Locate the cell with the specified text and output its [x, y] center coordinate. 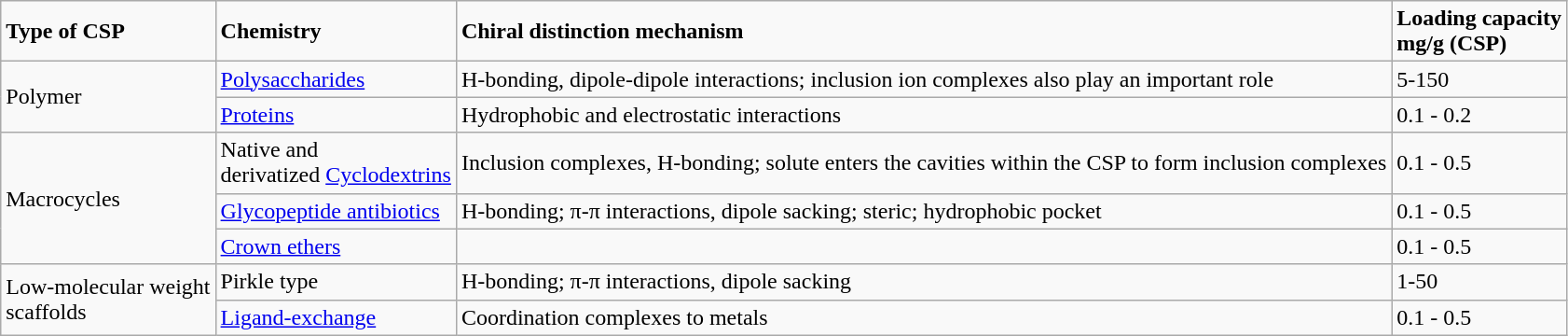
H-bonding; π-π interactions, dipole sacking; steric; hydrophobic pocket [923, 211]
Native andderivatized Cyclodextrins [336, 162]
Crown ethers [336, 246]
Polymer [108, 97]
Type of CSP [108, 32]
H-bonding; π-π interactions, dipole sacking [923, 282]
1-50 [1479, 282]
Coordination complexes to metals [923, 317]
Polysaccharides [336, 79]
Loading capacity mg/g (CSP) [1479, 32]
Pirkle type [336, 282]
H-bonding, dipole-dipole interactions; inclusion ion complexes also play an important role [923, 79]
0.1 - 0.2 [1479, 115]
Macrocycles [108, 198]
Hydrophobic and electrostatic interactions [923, 115]
Glycopeptide antibiotics [336, 211]
Proteins [336, 115]
Low-molecular weightscaffolds [108, 300]
Chemistry [336, 32]
Inclusion complexes, H-bonding; solute enters the cavities within the CSP to form inclusion complexes [923, 162]
Chiral distinction mechanism [923, 32]
5-150 [1479, 79]
Ligand-exchange [336, 317]
